For the text-containing cell, return its midpoint in (x, y) coordinate format. 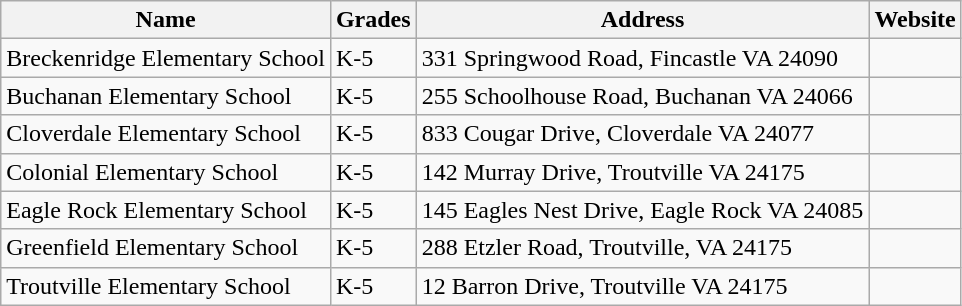
Troutville Elementary School (166, 286)
Website (915, 20)
Breckenridge Elementary School (166, 58)
Greenfield Elementary School (166, 248)
288 Etzler Road, Troutville, VA 24175 (642, 248)
Name (166, 20)
Address (642, 20)
833 Cougar Drive, Cloverdale VA 24077 (642, 134)
Colonial Elementary School (166, 172)
142 Murray Drive, Troutville VA 24175 (642, 172)
331 Springwood Road, Fincastle VA 24090 (642, 58)
Grades (373, 20)
Buchanan Elementary School (166, 96)
255 Schoolhouse Road, Buchanan VA 24066 (642, 96)
12 Barron Drive, Troutville VA 24175 (642, 286)
145 Eagles Nest Drive, Eagle Rock VA 24085 (642, 210)
Eagle Rock Elementary School (166, 210)
Cloverdale Elementary School (166, 134)
